Return the [X, Y] coordinate for the center point of the cell that contains the specified text.  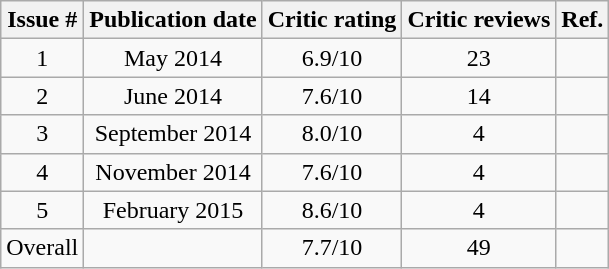
5 [42, 210]
February 2015 [173, 210]
6.9/10 [332, 58]
2 [42, 96]
May 2014 [173, 58]
8.0/10 [332, 134]
November 2014 [173, 172]
7.7/10 [332, 248]
23 [479, 58]
Overall [42, 248]
8.6/10 [332, 210]
Issue # [42, 20]
Critic rating [332, 20]
Ref. [582, 20]
49 [479, 248]
14 [479, 96]
Critic reviews [479, 20]
1 [42, 58]
Publication date [173, 20]
3 [42, 134]
September 2014 [173, 134]
June 2014 [173, 96]
